Search for the cell housing the specified text and yield its [x, y] center coordinate. 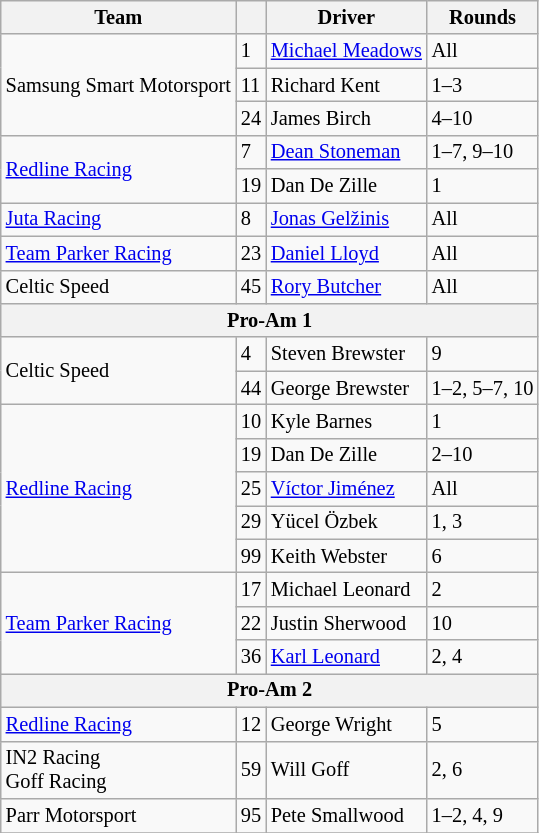
59 [251, 770]
Kyle Barnes [346, 421]
Jonas Gelžinis [346, 219]
7 [251, 152]
Driver [346, 17]
Daniel Lloyd [346, 253]
Pro-Am 2 [270, 690]
9 [483, 354]
24 [251, 118]
1–2, 4, 9 [483, 815]
29 [251, 522]
James Birch [346, 118]
Víctor Jiménez [346, 489]
2, 4 [483, 657]
17 [251, 589]
George Brewster [346, 388]
Juta Racing [118, 219]
6 [483, 556]
99 [251, 556]
95 [251, 815]
2 [483, 589]
Rounds [483, 17]
Keith Webster [346, 556]
Will Goff [346, 770]
8 [251, 219]
2–10 [483, 455]
Yücel Özbek [346, 522]
22 [251, 623]
Rory Butcher [346, 287]
IN2 RacingGoff Racing [118, 770]
George Wright [346, 724]
45 [251, 287]
Parr Motorsport [118, 815]
Justin Sherwood [346, 623]
1–3 [483, 85]
1–7, 9–10 [483, 152]
Richard Kent [346, 85]
44 [251, 388]
23 [251, 253]
Michael Leonard [346, 589]
36 [251, 657]
11 [251, 85]
Karl Leonard [346, 657]
Team [118, 17]
Pete Smallwood [346, 815]
Michael Meadows [346, 51]
1, 3 [483, 522]
4 [251, 354]
Dean Stoneman [346, 152]
12 [251, 724]
4–10 [483, 118]
Samsung Smart Motorsport [118, 84]
1–2, 5–7, 10 [483, 388]
Pro-Am 1 [270, 320]
25 [251, 489]
2, 6 [483, 770]
Steven Brewster [346, 354]
5 [483, 724]
